Pinpoint the cell where the given text exists, returning its (X, Y) midpoint coordinate. 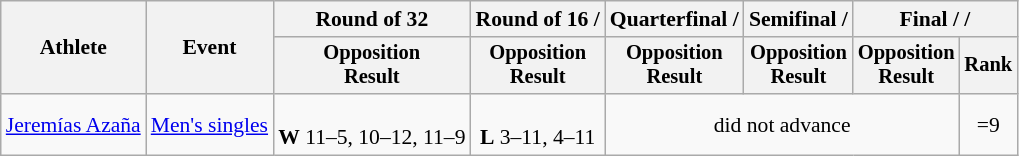
Final / / (935, 19)
Round of 16 / (538, 19)
=9 (989, 124)
Semifinal / (798, 19)
Men's singles (210, 124)
Athlete (74, 48)
Quarterfinal / (674, 19)
Round of 32 (372, 19)
Jeremías Azaña (74, 124)
Event (210, 48)
L 3–11, 4–11 (538, 124)
Rank (989, 66)
W 11–5, 10–12, 11–9 (372, 124)
did not advance (782, 124)
